Capture the cell that displays the provided text and extract its (x, y) central coordinate. 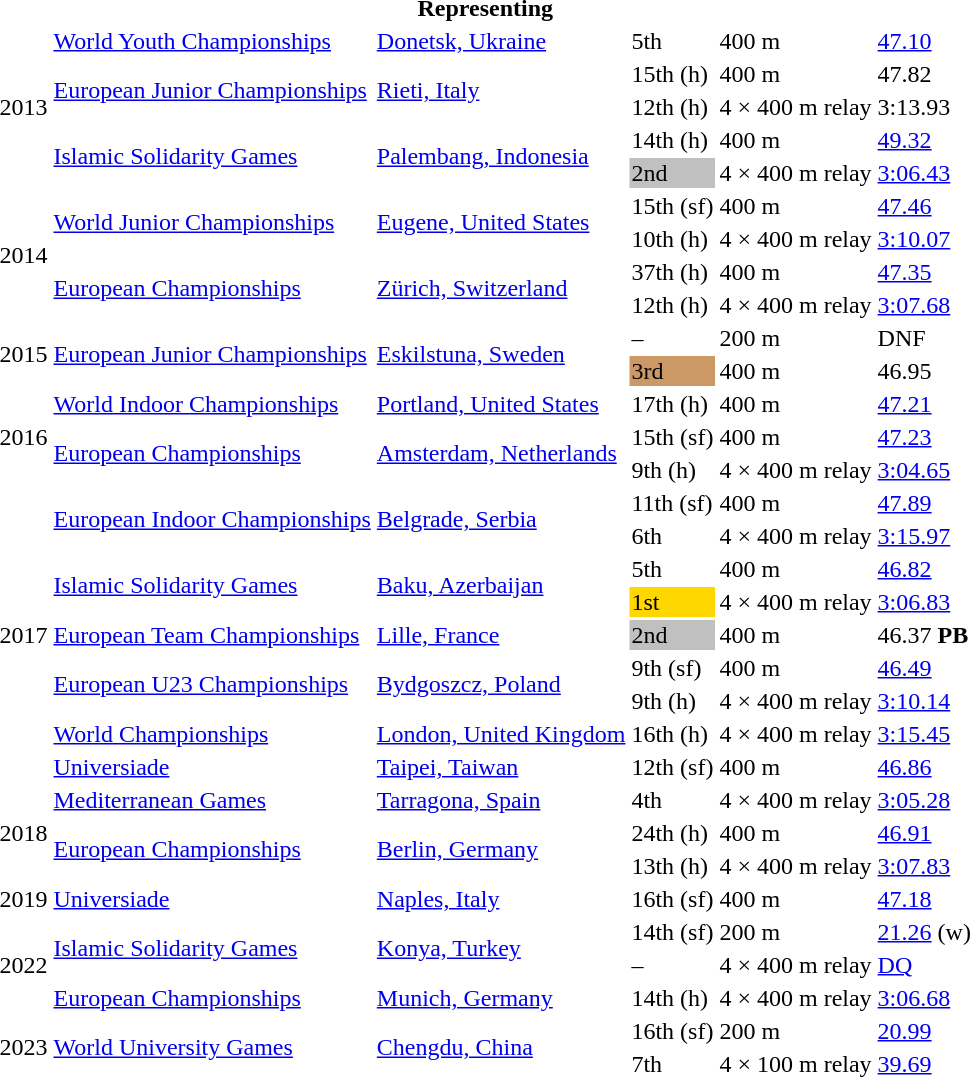
Amsterdam, Netherlands (501, 454)
European Indoor Championships (212, 520)
World Championships (212, 734)
Palembang, Indonesia (501, 156)
Belgrade, Serbia (501, 520)
Portland, United States (501, 404)
Bydgoszcz, Poland (501, 684)
Tarragona, Spain (501, 800)
Munich, Germany (501, 998)
6th (672, 536)
Taipei, Taiwan (501, 767)
12th (sf) (672, 767)
European U23 Championships (212, 684)
9th (sf) (672, 668)
Baku, Azerbaijan (501, 586)
Lille, France (501, 635)
Konya, Turkey (501, 948)
Berlin, Germany (501, 850)
Naples, Italy (501, 899)
World Indoor Championships (212, 404)
European Team Championships (212, 635)
16th (h) (672, 734)
17th (h) (672, 404)
London, United Kingdom (501, 734)
4th (672, 800)
37th (h) (672, 272)
World Junior Championships (212, 222)
Zürich, Switzerland (501, 288)
13th (h) (672, 866)
15th (h) (672, 74)
11th (sf) (672, 503)
10th (h) (672, 239)
Donetsk, Ukraine (501, 41)
Eugene, United States (501, 222)
24th (h) (672, 833)
1st (672, 602)
Mediterranean Games (212, 800)
Rieti, Italy (501, 90)
14th (sf) (672, 932)
3rd (672, 371)
Eskilstuna, Sweden (501, 354)
World Youth Championships (212, 41)
